Identify which cell holds the provided text, then report its [x, y] central coordinate. 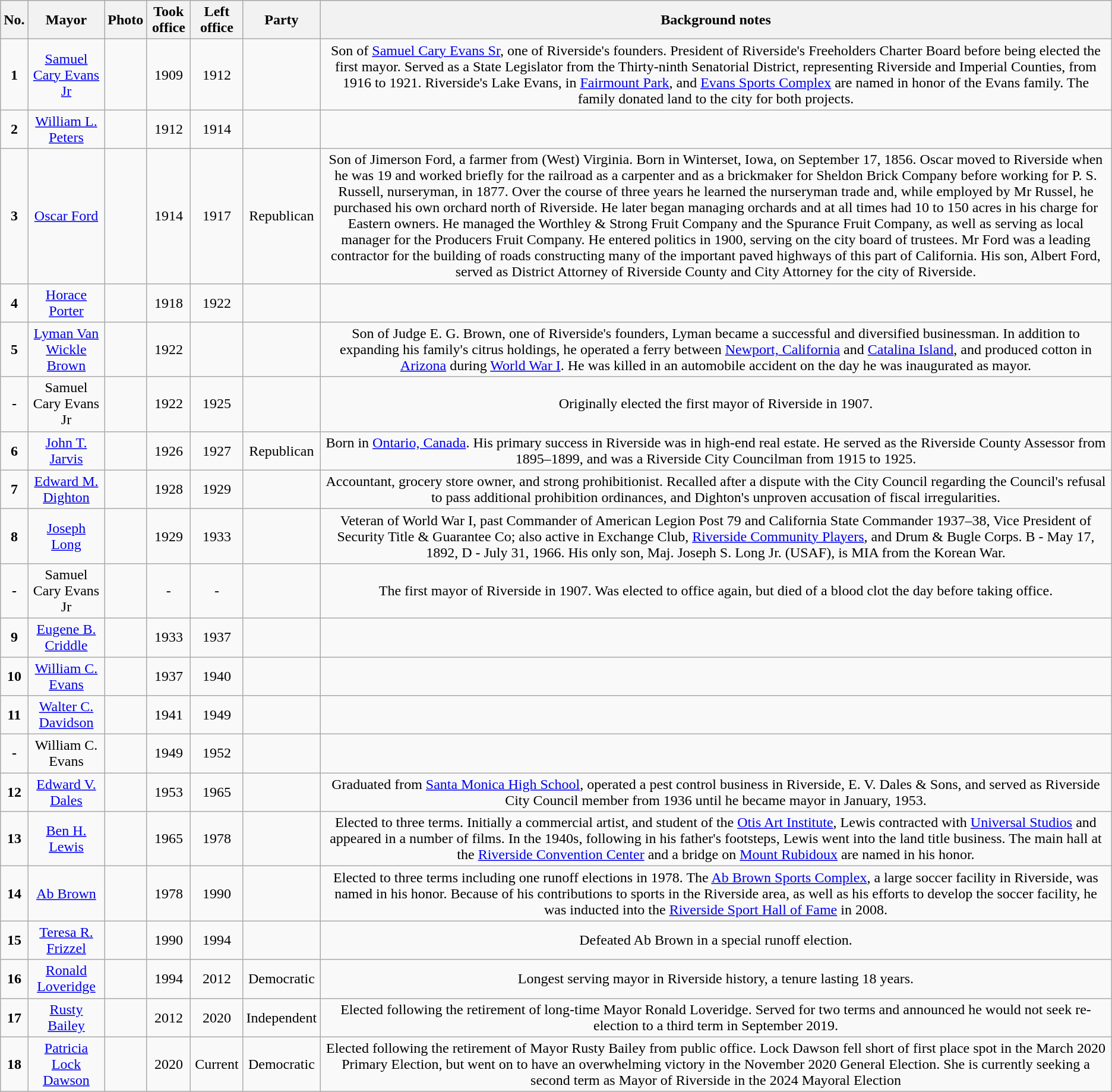
17 [14, 1017]
18 [14, 1064]
Ben H. Lewis [67, 839]
1952 [217, 753]
Originally elected the first mayor of Riverside in 1907. [716, 404]
Ronald Loveridge [67, 979]
15 [14, 940]
10 [14, 676]
1940 [217, 676]
1941 [169, 715]
7 [14, 490]
4 [14, 303]
1925 [217, 404]
1917 [217, 216]
Longest serving mayor in Riverside history, a tenure lasting 18 years. [716, 979]
John T. Jarvis [67, 450]
11 [14, 715]
Left office [217, 20]
Patricia Lock Dawson [67, 1064]
8 [14, 536]
The first mayor of Riverside in 1907. Was elected to office again, but died of a blood clot the day before taking office. [716, 591]
1927 [217, 450]
1909 [169, 75]
No. [14, 20]
Background notes [716, 20]
Lyman Van Wickle Brown [67, 349]
Edward M. Dighton [67, 490]
Eugene B. Criddle [67, 637]
3 [14, 216]
Joseph Long [67, 536]
1926 [169, 450]
Took office [169, 20]
Ab Brown [67, 894]
Current [217, 1064]
William L. Peters [67, 130]
Independent [282, 1017]
14 [14, 894]
1928 [169, 490]
Horace Porter [67, 303]
Edward V. Dales [67, 793]
13 [14, 839]
Mayor [67, 20]
2 [14, 130]
Oscar Ford [67, 216]
5 [14, 349]
9 [14, 637]
1 [14, 75]
Defeated Ab Brown in a special runoff election. [716, 940]
1953 [169, 793]
Teresa R. Frizzel [67, 940]
1918 [169, 303]
Rusty Bailey [67, 1017]
Photo [126, 20]
Walter C. Davidson [67, 715]
Party [282, 20]
12 [14, 793]
16 [14, 979]
6 [14, 450]
